Return the (X, Y) coordinate for the center point of the cell that contains the specified text.  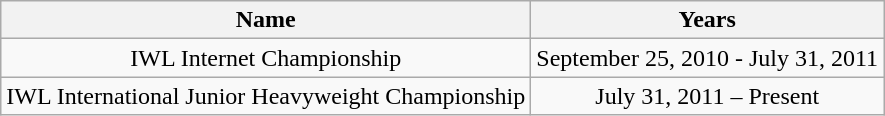
September 25, 2010 - July 31, 2011 (708, 58)
Name (266, 20)
Years (708, 20)
July 31, 2011 – Present (708, 96)
IWL Internet Championship (266, 58)
IWL International Junior Heavyweight Championship (266, 96)
